For the text-containing cell, return its midpoint in [X, Y] coordinate format. 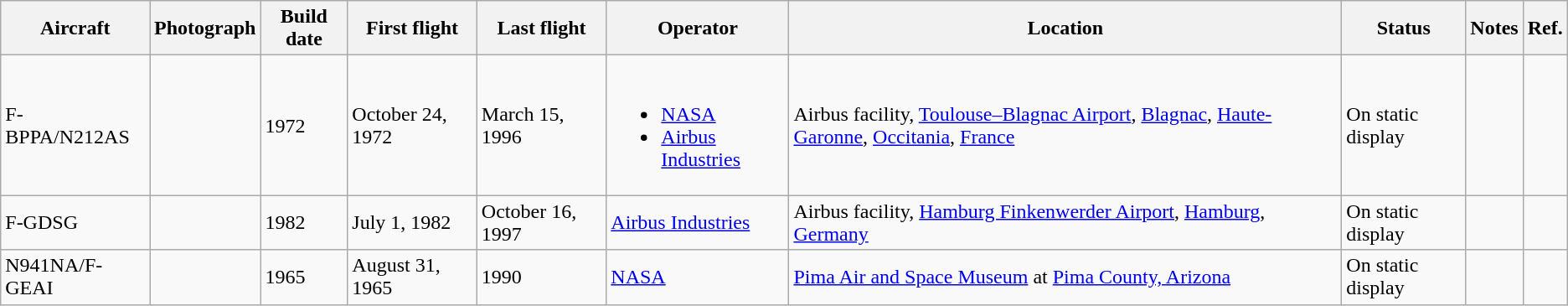
July 1, 1982 [412, 223]
Aircraft [75, 29]
Notes [1494, 29]
Last flight [541, 29]
1990 [541, 277]
October 24, 1972 [412, 126]
Airbus Industries [698, 223]
1982 [304, 223]
1965 [304, 277]
March 15, 1996 [541, 126]
Status [1404, 29]
October 16, 1997 [541, 223]
NASAAirbus Industries [698, 126]
Location [1065, 29]
Build date [304, 29]
Photograph [205, 29]
Airbus facility, Toulouse–Blagnac Airport, Blagnac, Haute-Garonne, Occitania, France [1065, 126]
F-BPPA/N212AS [75, 126]
1972 [304, 126]
N941NA/F-GEAI [75, 277]
August 31, 1965 [412, 277]
Operator [698, 29]
First flight [412, 29]
Ref. [1545, 29]
NASA [698, 277]
Pima Air and Space Museum at Pima County, Arizona [1065, 277]
F-GDSG [75, 223]
Airbus facility, Hamburg Finkenwerder Airport, Hamburg, Germany [1065, 223]
